Extract the (X, Y) coordinate from the center of the cell holding the provided text.  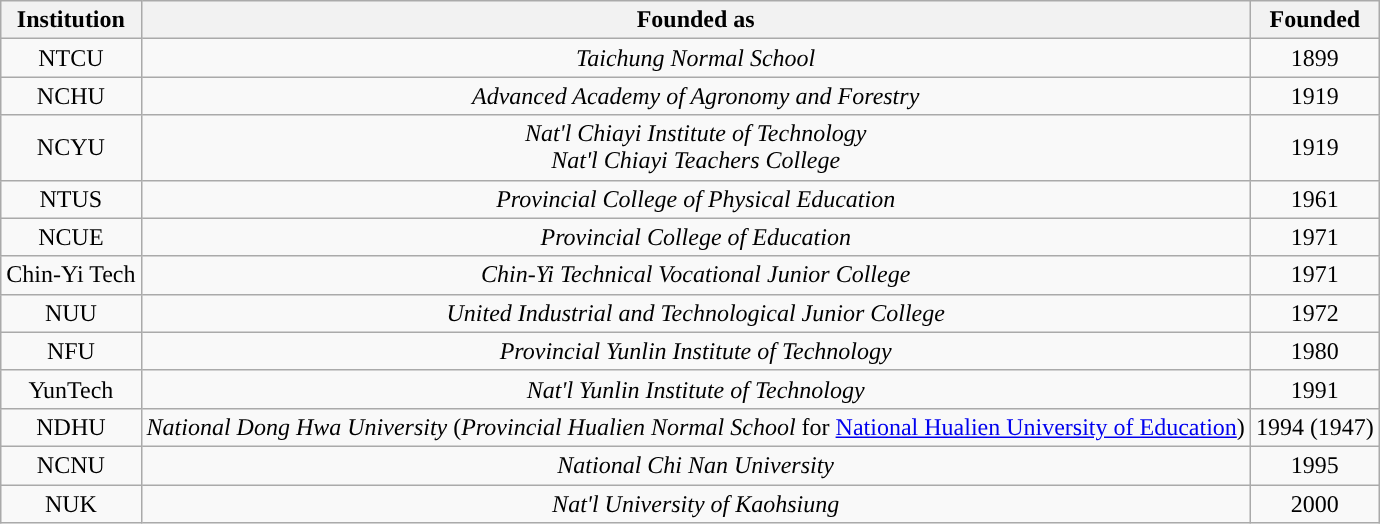
Institution (71, 20)
NTCU (71, 58)
Provincial College of Education (696, 237)
NCNU (71, 465)
1991 (1314, 389)
Provincial College of Physical Education (696, 199)
NCHU (71, 96)
Nat'l Chiayi Institute of TechnologyNat'l Chiayi Teachers College (696, 148)
NUU (71, 313)
1972 (1314, 313)
Chin-Yi Technical Vocational Junior College (696, 275)
NCUE (71, 237)
Provincial Yunlin Institute of Technology (696, 351)
1995 (1314, 465)
NCYU (71, 148)
United Industrial and Technological Junior College (696, 313)
NUK (71, 503)
Chin-Yi Tech (71, 275)
National Dong Hwa University (Provincial Hualien Normal School for National Hualien University of Education) (696, 427)
1980 (1314, 351)
Nat'l University of Kaohsiung (696, 503)
NDHU (71, 427)
1961 (1314, 199)
Founded as (696, 20)
Nat'l Yunlin Institute of Technology (696, 389)
Advanced Academy of Agronomy and Forestry (696, 96)
1994 (1947) (1314, 427)
NTUS (71, 199)
Taichung Normal School (696, 58)
Founded (1314, 20)
1899 (1314, 58)
2000 (1314, 503)
YunTech (71, 389)
National Chi Nan University (696, 465)
NFU (71, 351)
